Find where the given text appears and provide that cell's center as [x, y] coordinate. 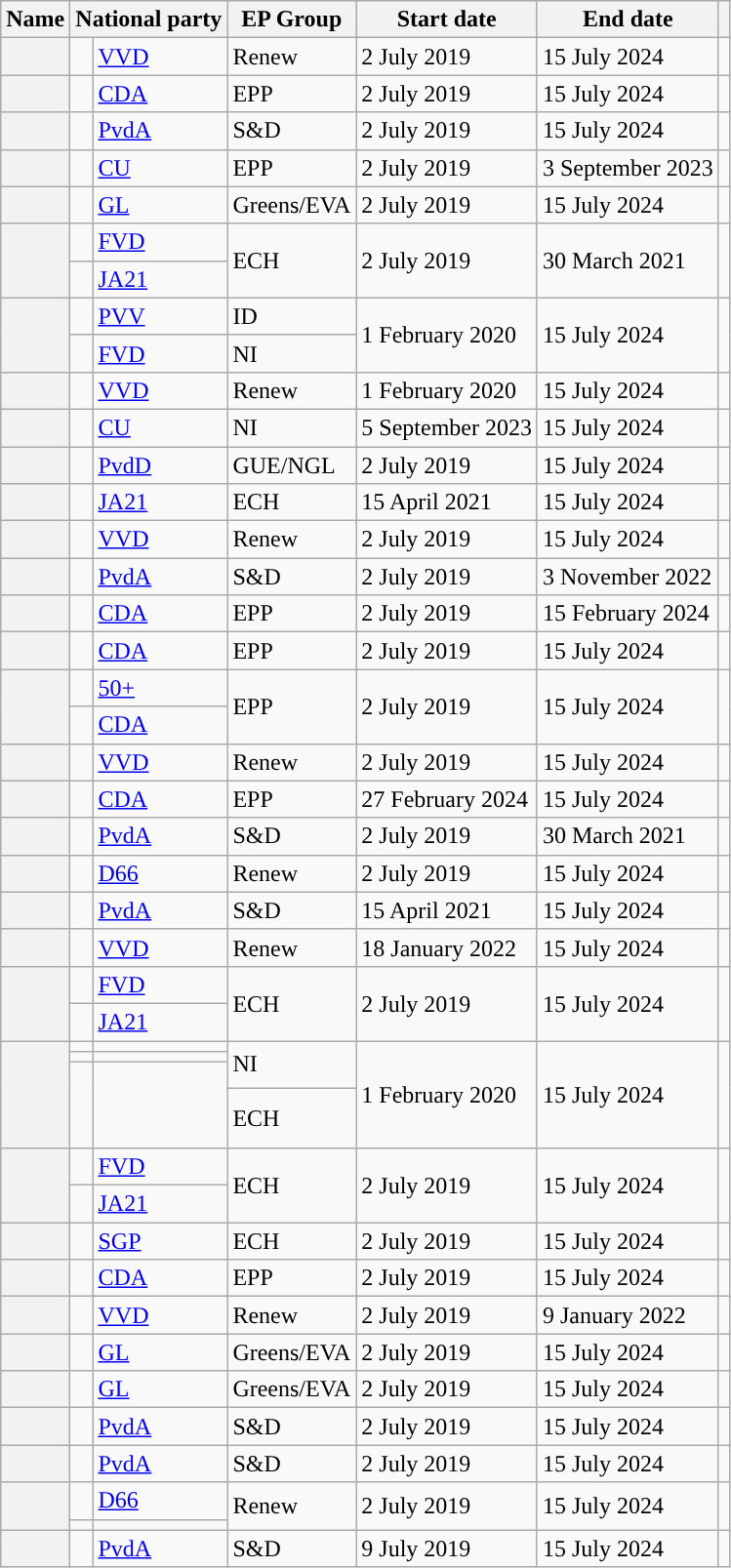
End date [628, 20]
Start date [447, 20]
National party [148, 20]
ID [292, 316]
SGP [160, 1241]
PvdD [160, 465]
18 January 2022 [447, 947]
Name [35, 20]
3 November 2022 [628, 577]
EP Group [292, 20]
3 September 2023 [628, 168]
PVV [160, 316]
27 February 2024 [447, 799]
GUE/NGL [292, 465]
15 February 2024 [628, 614]
9 January 2022 [628, 1315]
50+ [160, 688]
9 July 2019 [447, 1548]
5 September 2023 [447, 427]
